Identify which cell holds the provided text, then report its (X, Y) central coordinate. 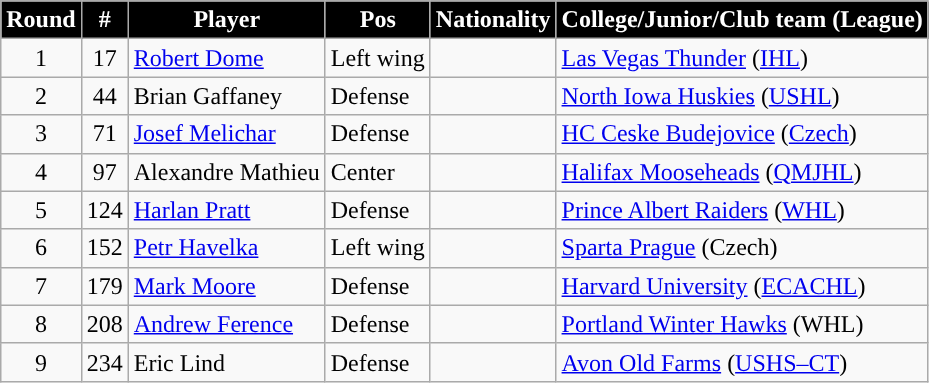
Petr Havelka (226, 248)
North Iowa Huskies (USHL) (742, 96)
9 (41, 362)
4 (41, 172)
Brian Gaffaney (226, 96)
Las Vegas Thunder (IHL) (742, 58)
Nationality (493, 20)
Mark Moore (226, 286)
97 (104, 172)
124 (104, 210)
179 (104, 286)
Sparta Prague (Czech) (742, 248)
Harvard University (ECACHL) (742, 286)
HC Ceske Budejovice (Czech) (742, 134)
Pos (378, 20)
17 (104, 58)
Andrew Ference (226, 324)
Halifax Mooseheads (QMJHL) (742, 172)
Alexandre Mathieu (226, 172)
44 (104, 96)
Harlan Pratt (226, 210)
71 (104, 134)
2 (41, 96)
3 (41, 134)
234 (104, 362)
8 (41, 324)
Prince Albert Raiders (WHL) (742, 210)
7 (41, 286)
Center (378, 172)
Avon Old Farms (USHS–CT) (742, 362)
College/Junior/Club team (League) (742, 20)
Josef Melichar (226, 134)
Player (226, 20)
152 (104, 248)
208 (104, 324)
Robert Dome (226, 58)
Portland Winter Hawks (WHL) (742, 324)
# (104, 20)
Round (41, 20)
6 (41, 248)
Eric Lind (226, 362)
5 (41, 210)
1 (41, 58)
